Return the [x, y] coordinate for the center point of the cell that contains the specified text.  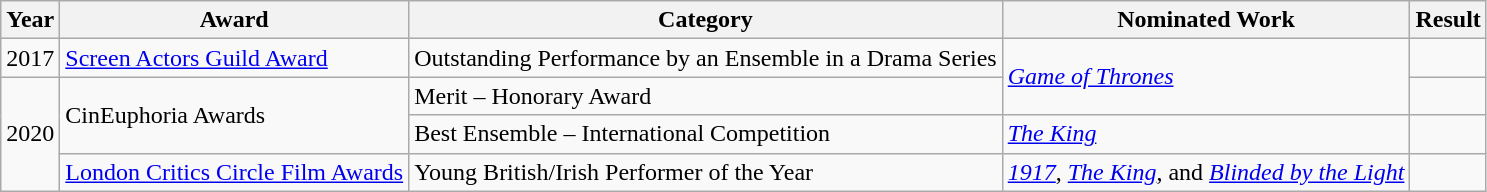
The King [1206, 134]
2017 [30, 58]
Result [1448, 20]
London Critics Circle Film Awards [234, 172]
2020 [30, 134]
Young British/Irish Performer of the Year [706, 172]
Screen Actors Guild Award [234, 58]
Outstanding Performance by an Ensemble in a Drama Series [706, 58]
Category [706, 20]
Nominated Work [1206, 20]
Merit – Honorary Award [706, 96]
Game of Thrones [1206, 77]
1917, The King, and Blinded by the Light [1206, 172]
CinEuphoria Awards [234, 115]
Award [234, 20]
Best Ensemble – International Competition [706, 134]
Year [30, 20]
